Return the [x, y] coordinate for the center point of the cell that contains the specified text.  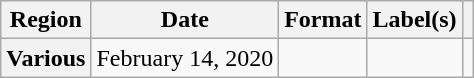
Various [46, 58]
Label(s) [414, 20]
Date [185, 20]
Format [323, 20]
February 14, 2020 [185, 58]
Region [46, 20]
